Provide the [X, Y] coordinate of the cell's center where the given text is located.  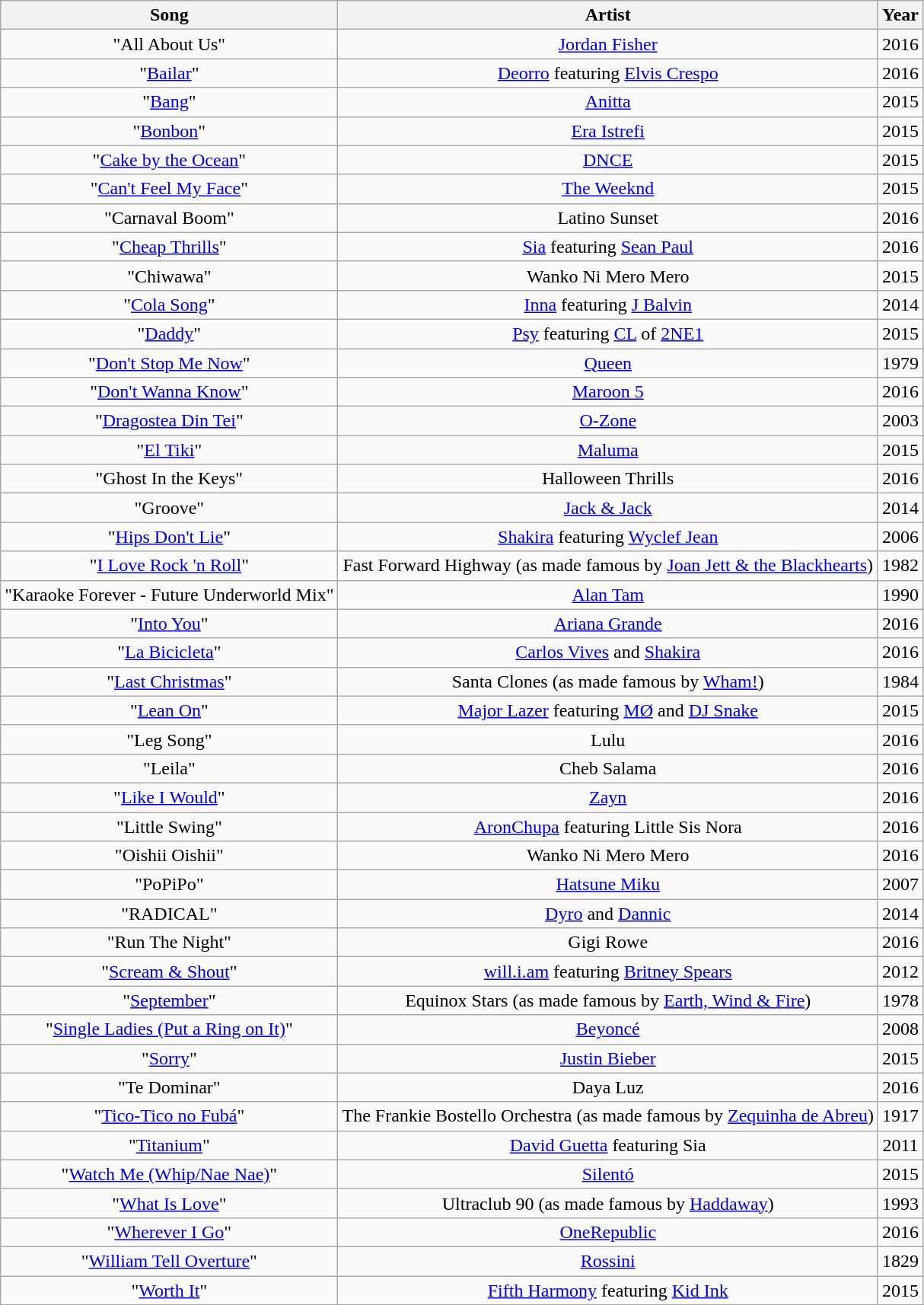
"Hips Don't Lie" [169, 537]
Ariana Grande [608, 624]
1917 [900, 1116]
Jack & Jack [608, 508]
1982 [900, 566]
2011 [900, 1145]
"Titanium" [169, 1145]
2008 [900, 1029]
"La Bicicleta" [169, 652]
2012 [900, 972]
Rossini [608, 1261]
"Like I Would" [169, 797]
"PoPiPo" [169, 885]
"Sorry" [169, 1058]
will.i.am featuring Britney Spears [608, 972]
Beyoncé [608, 1029]
"Carnaval Boom" [169, 218]
"Watch Me (Whip/Nae Nae)" [169, 1174]
"Wherever I Go" [169, 1232]
Maroon 5 [608, 392]
Song [169, 15]
"RADICAL" [169, 914]
Artist [608, 15]
"El Tiki" [169, 450]
2006 [900, 537]
Latino Sunset [608, 218]
"Cola Song" [169, 305]
Major Lazer featuring MØ and DJ Snake [608, 710]
Deorro featuring Elvis Crespo [608, 73]
"Run The Night" [169, 943]
"Last Christmas" [169, 681]
1979 [900, 363]
David Guetta featuring Sia [608, 1145]
Carlos Vives and Shakira [608, 652]
Dyro and Dannic [608, 914]
"William Tell Overture" [169, 1261]
"Karaoke Forever - Future Underworld Mix" [169, 595]
Zayn [608, 797]
Psy featuring CL of 2NE1 [608, 333]
2003 [900, 421]
1993 [900, 1203]
"September" [169, 1000]
Sia featuring Sean Paul [608, 247]
"Little Swing" [169, 826]
Gigi Rowe [608, 943]
"Don't Wanna Know" [169, 392]
"Bailar" [169, 73]
Justin Bieber [608, 1058]
Inna featuring J Balvin [608, 305]
Lulu [608, 739]
The Frankie Bostello Orchestra (as made famous by Zequinha de Abreu) [608, 1116]
"I Love Rock 'n Roll" [169, 566]
"Oishii Oishii" [169, 856]
Alan Tam [608, 595]
"Into You" [169, 624]
"Te Dominar" [169, 1087]
"Worth It" [169, 1291]
Shakira featuring Wyclef Jean [608, 537]
OneRepublic [608, 1232]
Daya Luz [608, 1087]
"Ghost In the Keys" [169, 479]
Equinox Stars (as made famous by Earth, Wind & Fire) [608, 1000]
"Groove" [169, 508]
1978 [900, 1000]
"Bonbon" [169, 131]
AronChupa featuring Little Sis Nora [608, 826]
Halloween Thrills [608, 479]
1984 [900, 681]
DNCE [608, 160]
"Dragostea Din Tei" [169, 421]
Era Istrefi [608, 131]
"Leg Song" [169, 739]
"Single Ladies (Put a Ring on It)" [169, 1029]
Jordan Fisher [608, 44]
"Cheap Thrills" [169, 247]
1829 [900, 1261]
Cheb Salama [608, 768]
1990 [900, 595]
"Lean On" [169, 710]
"Bang" [169, 102]
Year [900, 15]
"Cake by the Ocean" [169, 160]
"Don't Stop Me Now" [169, 363]
Anitta [608, 102]
"Leila" [169, 768]
O-Zone [608, 421]
The Weeknd [608, 189]
Fast Forward Highway (as made famous by Joan Jett & the Blackhearts) [608, 566]
"Tico-Tico no Fubá" [169, 1116]
Silentó [608, 1174]
Hatsune Miku [608, 885]
Queen [608, 363]
"Chiwawa" [169, 276]
Maluma [608, 450]
"Daddy" [169, 333]
Santa Clones (as made famous by Wham!) [608, 681]
"All About Us" [169, 44]
"What Is Love" [169, 1203]
Fifth Harmony featuring Kid Ink [608, 1291]
"Scream & Shout" [169, 972]
"Can't Feel My Face" [169, 189]
Ultraclub 90 (as made famous by Haddaway) [608, 1203]
2007 [900, 885]
